Identify which cell holds the provided text, then report its [X, Y] central coordinate. 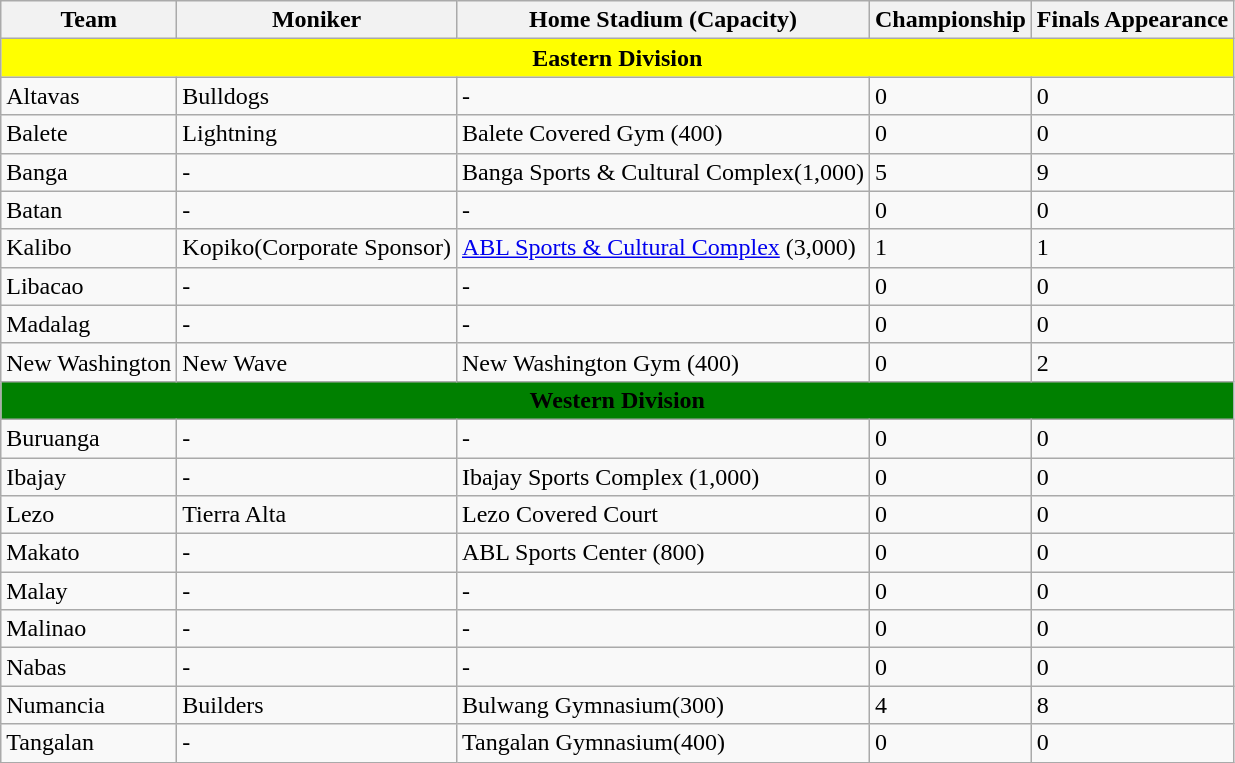
Malinao [89, 629]
Kopiko(Corporate Sponsor) [317, 248]
Western Division [618, 400]
ABL Sports Center (800) [662, 553]
New Washington [89, 362]
Libacao [89, 286]
Kalibo [89, 248]
Team [89, 20]
Lightning [317, 134]
Finals Appearance [1132, 20]
4 [951, 705]
Numancia [89, 705]
Championship [951, 20]
Malay [89, 591]
Banga Sports & Cultural Complex(1,000) [662, 172]
8 [1132, 705]
Tangalan [89, 743]
ABL Sports & Cultural Complex (3,000) [662, 248]
Banga [89, 172]
Ibajay [89, 477]
Moniker [317, 20]
2 [1132, 362]
Tierra Alta [317, 515]
5 [951, 172]
Bulwang Gymnasium(300) [662, 705]
Eastern Division [618, 58]
Lezo [89, 515]
9 [1132, 172]
Balete Covered Gym (400) [662, 134]
Home Stadium (Capacity) [662, 20]
Nabas [89, 667]
Batan [89, 210]
Altavas [89, 96]
Balete [89, 134]
New Wave [317, 362]
Madalag [89, 324]
Ibajay Sports Complex (1,000) [662, 477]
Tangalan Gymnasium(400) [662, 743]
Buruanga [89, 438]
Makato [89, 553]
Builders [317, 705]
Bulldogs [317, 96]
New Washington Gym (400) [662, 362]
Lezo Covered Court [662, 515]
